From the cell containing the given text, extract its center point as (x, y) coordinate. 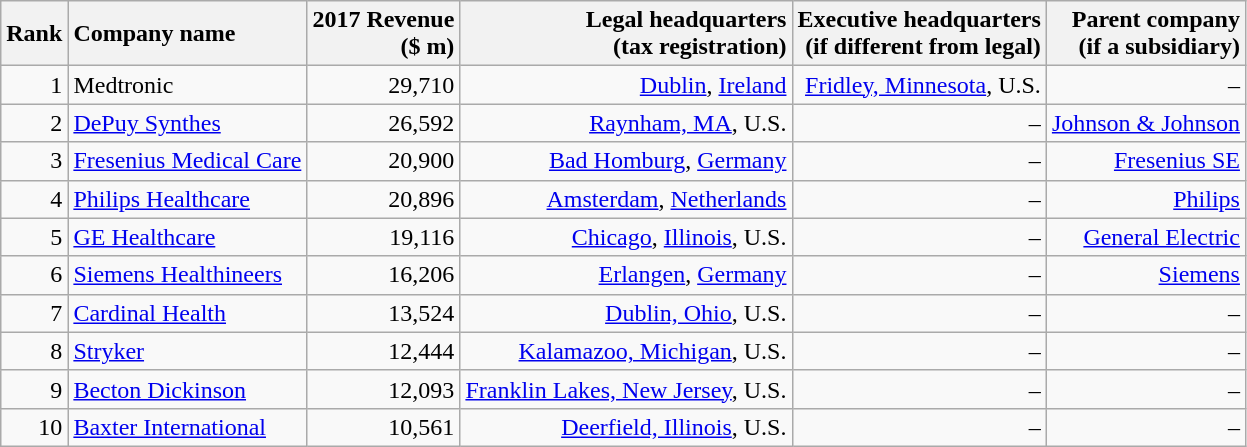
Fresenius SE (1146, 161)
Company name (188, 34)
13,524 (384, 313)
12,093 (384, 389)
1 (34, 85)
4 (34, 199)
Cardinal Health (188, 313)
Raynham, MA, U.S. (626, 123)
16,206 (384, 275)
Baxter International (188, 427)
General Electric (1146, 237)
2 (34, 123)
Fridley, Minnesota, U.S. (919, 85)
2017 Revenue($ m) (384, 34)
Parent company(if a subsidiary) (1146, 34)
DePuy Synthes (188, 123)
5 (34, 237)
10,561 (384, 427)
Kalamazoo, Michigan, U.S. (626, 351)
20,900 (384, 161)
Executive headquarters(if different from legal) (919, 34)
Legal headquarters(tax registration) (626, 34)
3 (34, 161)
6 (34, 275)
Fresenius Medical Care (188, 161)
20,896 (384, 199)
Franklin Lakes, New Jersey, U.S. (626, 389)
Bad Homburg, Germany (626, 161)
Medtronic (188, 85)
19,116 (384, 237)
12,444 (384, 351)
Rank (34, 34)
Dublin, Ohio, U.S. (626, 313)
29,710 (384, 85)
9 (34, 389)
Amsterdam, Netherlands (626, 199)
Siemens Healthineers (188, 275)
Deerfield, Illinois, U.S. (626, 427)
10 (34, 427)
Dublin, Ireland (626, 85)
Siemens (1146, 275)
Chicago, Illinois, U.S. (626, 237)
GE Healthcare (188, 237)
7 (34, 313)
Johnson & Johnson (1146, 123)
Stryker (188, 351)
Becton Dickinson (188, 389)
Philips (1146, 199)
Philips Healthcare (188, 199)
8 (34, 351)
26,592 (384, 123)
Erlangen, Germany (626, 275)
